Output the [x, y] coordinate of the center of the cell containing the given text.  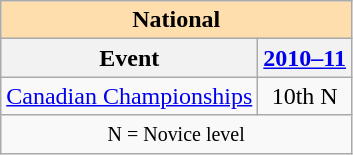
Event [130, 58]
N = Novice level [176, 134]
2010–11 [305, 58]
10th N [305, 96]
National [176, 20]
Canadian Championships [130, 96]
